Search for the cell housing the specified text and yield its [X, Y] center coordinate. 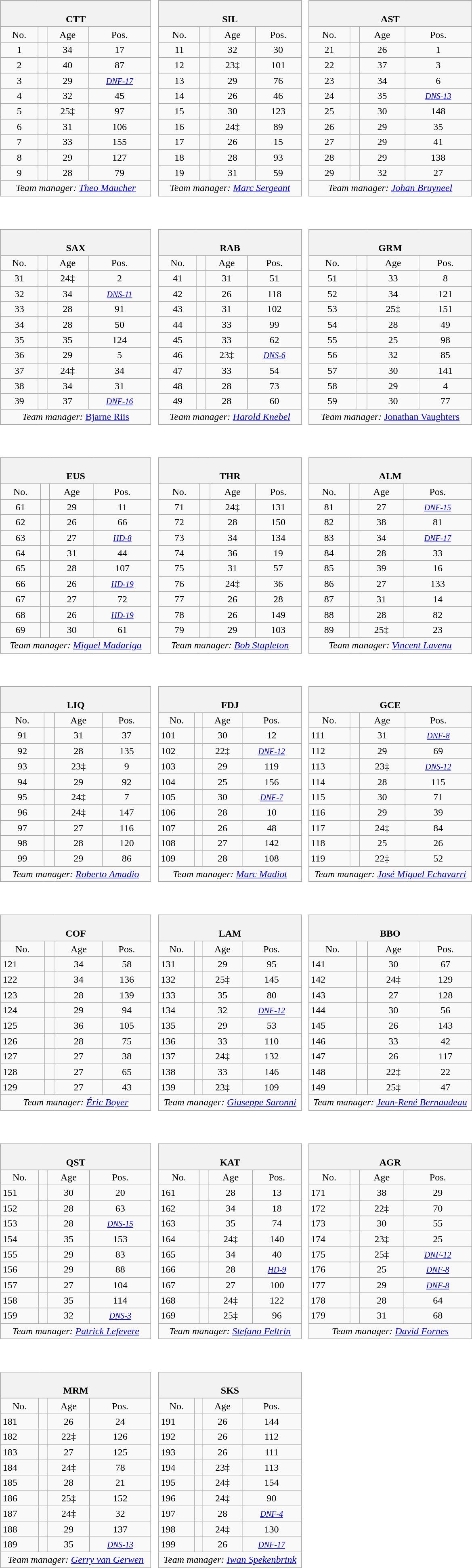
184 [19, 1467]
Team manager: Harold Knebel [230, 417]
167 [179, 1285]
DNS-6 [275, 355]
LIQ [76, 699]
DNS-15 [120, 1224]
FDJ [230, 699]
130 [271, 1529]
DNS-3 [120, 1316]
HD-9 [277, 1270]
DNF-4 [271, 1513]
165 [179, 1254]
175 [329, 1254]
ALM [390, 471]
163 [179, 1224]
Team manager: Giuseppe Saronni [230, 1103]
COF [76, 928]
GCE [390, 699]
SKS [230, 1386]
DNF-16 [120, 401]
KAT [230, 1156]
LAM No. Age Pos. 131 29 95 132 25‡ 145 133 35 80 134 32 DNF-12 135 29 53 136 33 110 137 24‡ 132 138 33 146 139 23‡ 109 Team manager: Giuseppe Saronni [233, 1007]
Team manager: David Fornes [390, 1331]
166 [179, 1270]
DNS-11 [120, 294]
164 [179, 1239]
181 [19, 1421]
AGR [390, 1156]
192 [177, 1437]
CTT [76, 14]
AST [390, 14]
10 [271, 812]
MRM [76, 1386]
162 [179, 1208]
161 [179, 1193]
159 [19, 1316]
Team manager: Jean-René Bernaudeau [390, 1103]
70 [438, 1208]
SAX [76, 242]
GRM [390, 242]
DNF-15 [438, 507]
158 [19, 1300]
BBO [390, 928]
189 [19, 1544]
90 [271, 1498]
Team manager: Marc Madiot [230, 874]
183 [19, 1452]
193 [177, 1452]
100 [277, 1285]
Team manager: Vincent Lavenu [390, 645]
HD-8 [122, 538]
Team manager: Jonathan Vaughters [390, 417]
Team manager: José Miguel Echavarri [390, 874]
Team manager: Stefano Feltrin [230, 1331]
Team manager: Bob Stapleton [230, 645]
DNS-12 [438, 766]
THR No. Age Pos. 71 24‡ 131 72 28 150 73 34 134 74 36 19 75 31 57 76 24‡ 36 77 26 28 78 26 149 79 29 103 Team manager: Bob Stapleton [233, 550]
EUS [76, 471]
198 [177, 1529]
Team manager: Gerry van Gerwen [76, 1560]
Team manager: Patrick Lefevere [76, 1331]
178 [329, 1300]
150 [278, 522]
RAB No. Age Pos. 41 31 51 42 26 118 43 31 102 44 33 99 45 33 62 46 23‡ DNS-6 47 33 54 48 28 73 49 28 60 Team manager: Harold Knebel [233, 321]
Team manager: Johan Bruyneel [390, 188]
Team manager: Iwan Spekenbrink [230, 1560]
THR [230, 471]
168 [179, 1300]
RAB [230, 242]
199 [177, 1544]
187 [19, 1513]
Team manager: Bjarne Riis [76, 417]
60 [275, 401]
186 [19, 1498]
177 [329, 1285]
188 [19, 1529]
172 [329, 1208]
SIL [230, 14]
195 [177, 1483]
182 [19, 1437]
FDJ No. Age Pos. 101 30 12 102 22‡ DNF-12 103 29 119 104 25 156 105 30 DNF-7 106 28 10 107 26 48 108 27 142 109 28 108 Team manager: Marc Madiot [233, 778]
Team manager: Roberto Amadio [76, 874]
169 [179, 1316]
194 [177, 1467]
140 [277, 1239]
171 [329, 1193]
157 [19, 1285]
110 [271, 1041]
QST [76, 1156]
Team manager: Miguel Madariga [76, 645]
185 [19, 1483]
173 [329, 1224]
KAT No. Age Pos. 161 28 13 162 34 18 163 35 74 164 24‡ 140 165 34 40 166 28 HD-9 167 27 100 168 24‡ 122 169 25‡ 96 Team manager: Stefano Feltrin [233, 1235]
197 [177, 1513]
LAM [230, 928]
DNF-7 [271, 797]
Team manager: Marc Sergeant [230, 188]
176 [329, 1270]
120 [126, 843]
Team manager: Theo Maucher [76, 188]
80 [271, 995]
196 [177, 1498]
191 [177, 1421]
174 [329, 1239]
179 [329, 1316]
Team manager: Éric Boyer [76, 1103]
20 [120, 1193]
50 [120, 325]
